Return (x, y) of the center of cell containing provided text 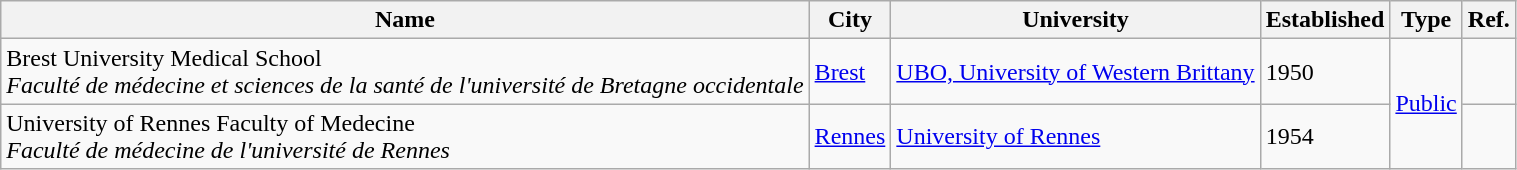
Brest University Medical SchoolFaculté de médecine et sciences de la santé de l'université de Bretagne occidentale (405, 72)
Established (1325, 20)
Name (405, 20)
University (1076, 20)
University of Rennes Faculty of MedecineFaculté de médecine de l'université de Rennes (405, 136)
Public (1426, 104)
Ref. (1488, 20)
Rennes (850, 136)
1954 (1325, 136)
1950 (1325, 72)
UBO, University of Western Brittany (1076, 72)
University of Rennes (1076, 136)
City (850, 20)
Type (1426, 20)
Brest (850, 72)
